Extract the [X, Y] coordinate from the center of the cell holding the provided text.  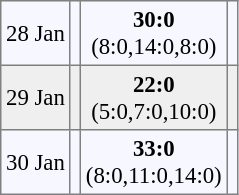
22:0(5:0,7:0,10:0) [154, 97]
30:0(8:0,14:0,8:0) [154, 33]
30 Jan [36, 162]
33:0(8:0,11:0,14:0) [154, 162]
29 Jan [36, 97]
28 Jan [36, 33]
